Detect which cell encompasses the target text, then output its [X, Y] center coordinate. 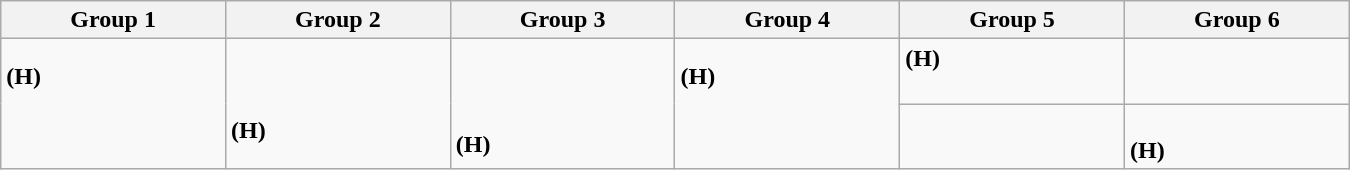
Group 5 [1012, 20]
Group 3 [562, 20]
Group 2 [338, 20]
Group 1 [114, 20]
Group 4 [788, 20]
Group 6 [1236, 20]
